Provide the [x, y] coordinate of the cell's center where the given text is located.  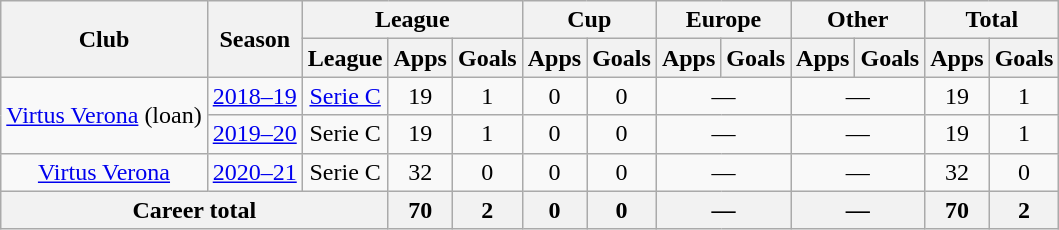
Europe [723, 20]
Cup [589, 20]
2019–20 [254, 134]
Virtus Verona [104, 172]
Virtus Verona (loan) [104, 115]
Career total [194, 210]
Club [104, 39]
2018–19 [254, 96]
Total [992, 20]
2020–21 [254, 172]
Season [254, 39]
Other [858, 20]
